Detect which cell encompasses the target text, then output its [X, Y] center coordinate. 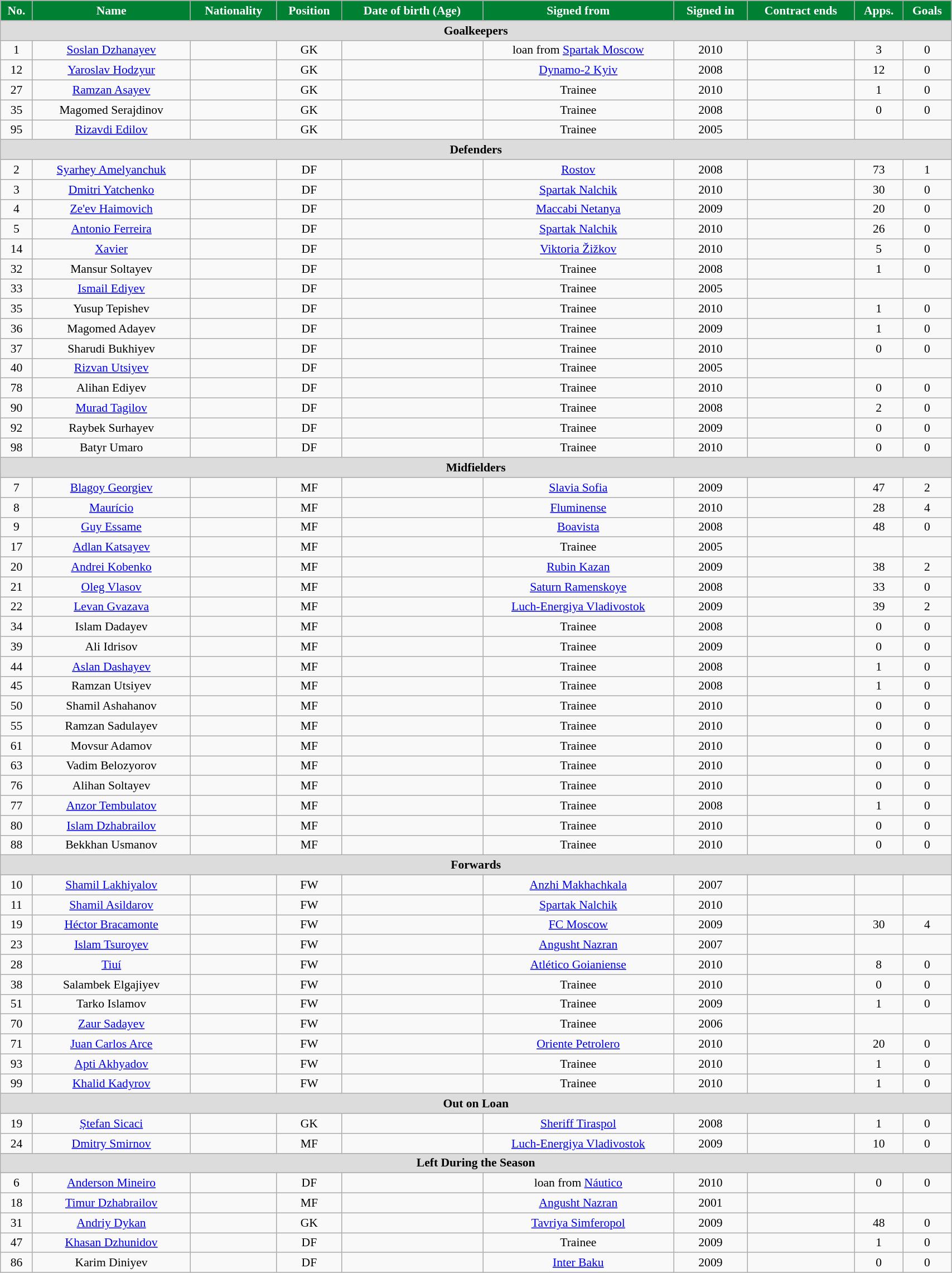
7 [17, 488]
73 [879, 170]
Signed from [579, 11]
Magomed Serajdinov [112, 110]
Xavier [112, 249]
Raybek Surhayev [112, 428]
loan from Náutico [579, 1183]
Timur Dzhabrailov [112, 1203]
44 [17, 667]
Name [112, 11]
90 [17, 408]
Dmitri Yatchenko [112, 190]
No. [17, 11]
Ramzan Utsiyev [112, 686]
Shamil Ashahanov [112, 706]
Shamil Asildarov [112, 905]
31 [17, 1223]
23 [17, 945]
9 [17, 527]
Yusup Tepishev [112, 309]
Inter Baku [579, 1263]
86 [17, 1263]
2001 [711, 1203]
Goals [927, 11]
Rostov [579, 170]
6 [17, 1183]
Aslan Dashayev [112, 667]
Viktoria Žižkov [579, 249]
76 [17, 786]
Left During the Season [476, 1163]
Signed in [711, 11]
71 [17, 1044]
Zaur Sadayev [112, 1024]
37 [17, 349]
Murad Tagilov [112, 408]
Ștefan Sicaci [112, 1123]
78 [17, 388]
80 [17, 826]
Ali Idrisov [112, 647]
Rizavdi Edilov [112, 130]
61 [17, 746]
Oriente Petrolero [579, 1044]
Ramzan Asayev [112, 90]
Date of birth (Age) [412, 11]
40 [17, 368]
Oleg Vlasov [112, 587]
Antonio Ferreira [112, 229]
Salambek Elgajiyev [112, 985]
45 [17, 686]
Andriy Dykan [112, 1223]
Sheriff Tiraspol [579, 1123]
22 [17, 607]
Apps. [879, 11]
Slavia Sofia [579, 488]
51 [17, 1004]
Forwards [476, 865]
Defenders [476, 150]
Alihan Ediyev [112, 388]
Mansur Soltayev [112, 269]
FC Moscow [579, 925]
Soslan Dzhanayev [112, 50]
Khasan Dzhunidov [112, 1243]
loan from Spartak Moscow [579, 50]
Magomed Adayev [112, 329]
Tarko Islamov [112, 1004]
Ze'ev Haimovich [112, 209]
14 [17, 249]
17 [17, 547]
Out on Loan [476, 1104]
Blagoy Georgiev [112, 488]
Dmitry Smirnov [112, 1144]
26 [879, 229]
Nationality [233, 11]
95 [17, 130]
Maurício [112, 508]
36 [17, 329]
Syarhey Amelyanchuk [112, 170]
Islam Dzhabrailov [112, 826]
Position [309, 11]
Sharudi Bukhiyev [112, 349]
Contract ends [801, 11]
Islam Dadayev [112, 627]
Midfielders [476, 468]
63 [17, 766]
Maccabi Netanya [579, 209]
Movsur Adamov [112, 746]
Atlético Goianiense [579, 965]
Bekkhan Usmanov [112, 845]
Héctor Bracamonte [112, 925]
Juan Carlos Arce [112, 1044]
Fluminense [579, 508]
70 [17, 1024]
34 [17, 627]
Levan Gvazava [112, 607]
Guy Essame [112, 527]
11 [17, 905]
Batyr Umaro [112, 448]
93 [17, 1064]
Karim Diniyev [112, 1263]
Alihan Soltayev [112, 786]
Vadim Belozyorov [112, 766]
2006 [711, 1024]
55 [17, 726]
Rizvan Utsiyev [112, 368]
88 [17, 845]
Dynamo-2 Kyiv [579, 70]
Adlan Katsayev [112, 547]
Andrei Kobenko [112, 567]
92 [17, 428]
32 [17, 269]
Shamil Lakhiyalov [112, 885]
98 [17, 448]
Rubin Kazan [579, 567]
Tavriya Simferopol [579, 1223]
Saturn Ramenskoye [579, 587]
Yaroslav Hodzyur [112, 70]
Khalid Kadyrov [112, 1084]
Islam Tsuroyev [112, 945]
50 [17, 706]
Goalkeepers [476, 31]
24 [17, 1144]
21 [17, 587]
Ismail Ediyev [112, 289]
Boavista [579, 527]
Anzor Tembulatov [112, 806]
Anderson Mineiro [112, 1183]
Apti Akhyadov [112, 1064]
99 [17, 1084]
77 [17, 806]
Anzhi Makhachkala [579, 885]
18 [17, 1203]
27 [17, 90]
Tiuí [112, 965]
Ramzan Sadulayev [112, 726]
